Capture the cell that displays the provided text and extract its [X, Y] central coordinate. 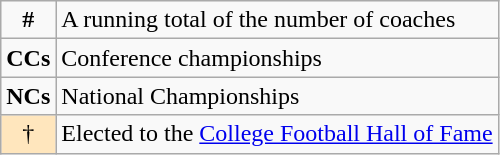
National Championships [277, 96]
CCs [28, 58]
NCs [28, 96]
† [28, 134]
Conference championships [277, 58]
Elected to the College Football Hall of Fame [277, 134]
# [28, 20]
A running total of the number of coaches [277, 20]
